Pinpoint the cell where the given text exists, returning its (X, Y) midpoint coordinate. 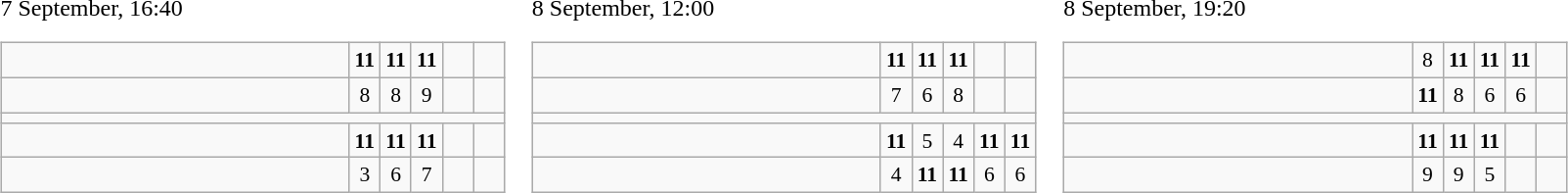
3 (365, 175)
